Detect which cell encompasses the target text, then output its (x, y) center coordinate. 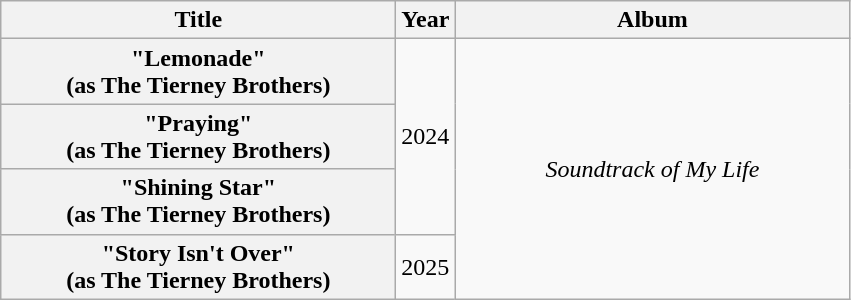
Title (198, 20)
Soundtrack of My Life (652, 169)
2024 (426, 136)
2025 (426, 266)
"Shining Star" (as The Tierney Brothers) (198, 202)
"Story Isn't Over" (as The Tierney Brothers) (198, 266)
"Lemonade" (as The Tierney Brothers) (198, 72)
Year (426, 20)
Album (652, 20)
"Praying" (as The Tierney Brothers) (198, 136)
